Detect which cell encompasses the target text, then output its (X, Y) center coordinate. 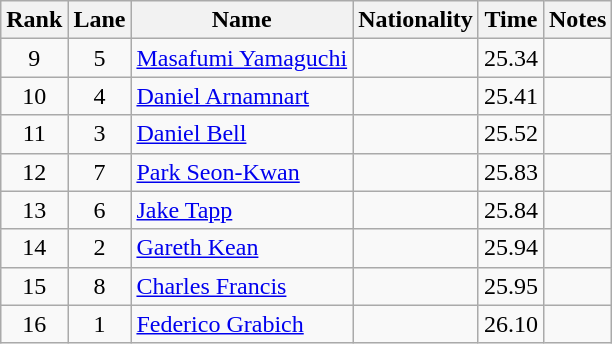
25.52 (510, 134)
25.34 (510, 58)
Masafumi Yamaguchi (242, 58)
25.84 (510, 210)
Charles Francis (242, 286)
Lane (100, 20)
2 (100, 248)
Notes (577, 20)
16 (34, 324)
1 (100, 324)
25.95 (510, 286)
13 (34, 210)
Park Seon-Kwan (242, 172)
26.10 (510, 324)
25.83 (510, 172)
Rank (34, 20)
5 (100, 58)
14 (34, 248)
4 (100, 96)
7 (100, 172)
15 (34, 286)
8 (100, 286)
25.41 (510, 96)
25.94 (510, 248)
11 (34, 134)
Daniel Bell (242, 134)
10 (34, 96)
12 (34, 172)
Time (510, 20)
Name (242, 20)
Jake Tapp (242, 210)
9 (34, 58)
6 (100, 210)
Gareth Kean (242, 248)
3 (100, 134)
Nationality (416, 20)
Daniel Arnamnart (242, 96)
Federico Grabich (242, 324)
